Return (x, y) of the center of cell containing provided text 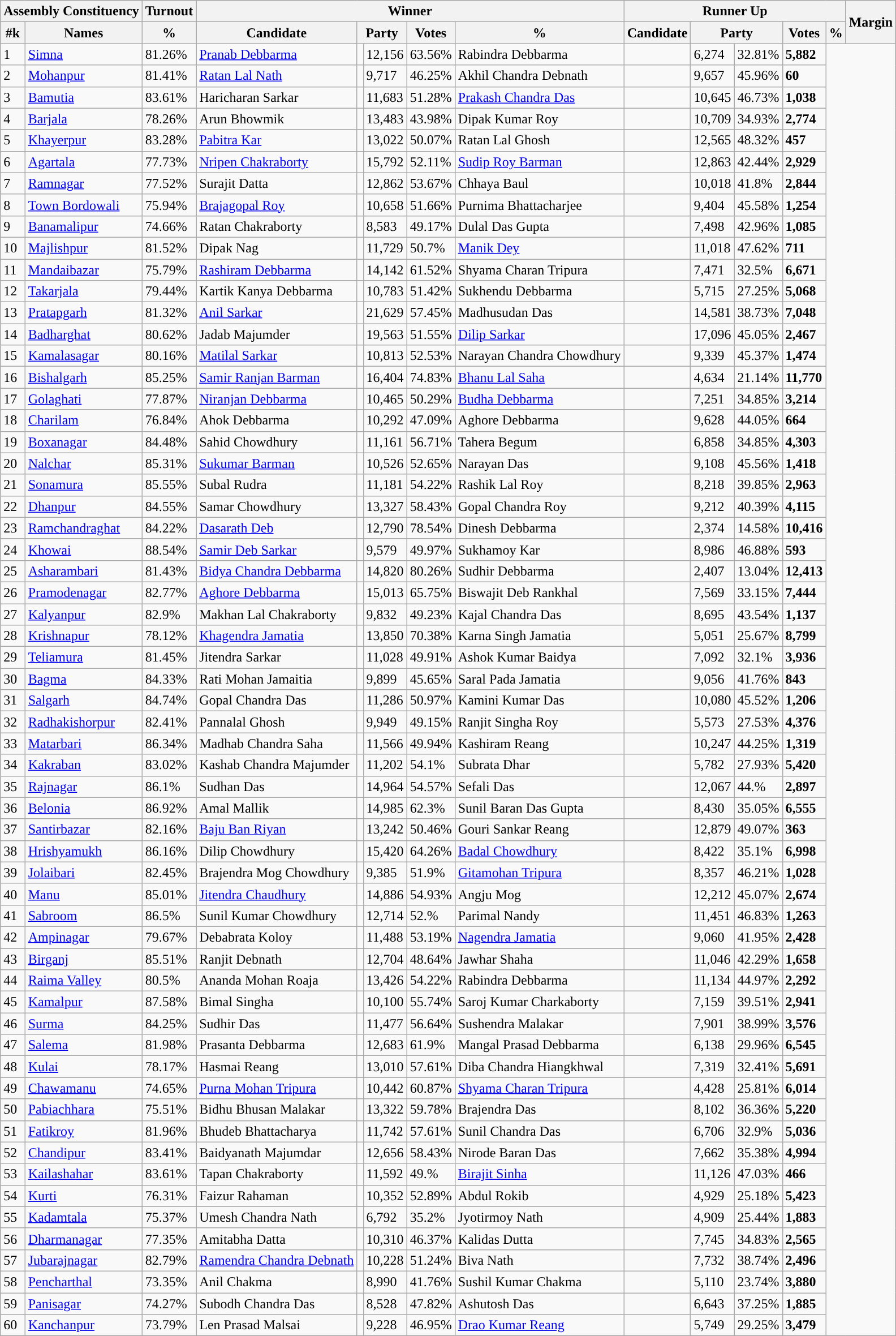
11,770 (804, 377)
17,096 (713, 334)
45.56% (758, 463)
Narayan Das (540, 463)
34.83% (758, 1239)
10,100 (385, 1002)
11 (12, 270)
19,563 (385, 334)
8,357 (713, 873)
45 (12, 1002)
13,483 (385, 119)
81.43% (169, 571)
Badharghat (84, 334)
19 (12, 442)
41.95% (758, 937)
Takarjala (84, 291)
Pabitra Kar (277, 140)
6,555 (804, 808)
Bamutia (84, 97)
Bimal Singha (277, 1002)
Nripen Chakraborty (277, 162)
15 (12, 356)
50.29% (431, 399)
81.52% (169, 248)
Faizur Rahaman (277, 1196)
35.38% (758, 1153)
Rashiram Debbarma (277, 270)
39 (12, 873)
Kamalasagar (84, 356)
53.19% (431, 937)
56.71% (431, 442)
50.46% (431, 830)
46.73% (758, 97)
51.66% (431, 205)
25.18% (758, 1196)
50 (12, 1110)
20 (12, 463)
Makhan Lal Chakraborty (277, 614)
76.84% (169, 420)
1 (12, 54)
Gitamohan Tripura (540, 873)
84.22% (169, 528)
Belonia (84, 808)
Ratan Lal Nath (277, 76)
Mandaibazar (84, 270)
Charilam (84, 420)
73.35% (169, 1282)
15,792 (385, 162)
Winner (410, 11)
Diba Chandra Hiangkhwal (540, 1067)
Dipak Kumar Roy (540, 119)
86.16% (169, 851)
85.01% (169, 894)
2,467 (804, 334)
Ananda Mohan Roaja (277, 981)
3,576 (804, 1024)
Krishnapur (84, 636)
Mangal Prasad Debbarma (540, 1045)
Pramodenagar (84, 592)
Haricharan Sarkar (277, 97)
75.51% (169, 1110)
31 (12, 701)
82.45% (169, 873)
8,102 (713, 1110)
Ratan Lal Ghosh (540, 140)
56.64% (431, 1024)
Asharambari (84, 571)
49.% (431, 1174)
Sabroom (84, 916)
10,080 (713, 701)
Prasanta Debbarma (277, 1045)
9,949 (385, 722)
Len Prasad Malsai (277, 1325)
2,407 (713, 571)
Agartala (84, 162)
Majlishpur (84, 248)
51.42% (431, 291)
Khowai (84, 549)
Ampinagar (84, 937)
61.52% (431, 270)
25.67% (758, 636)
10,783 (385, 291)
47.62% (758, 248)
55.74% (431, 1002)
Kashiram Reang (540, 744)
52.89% (431, 1196)
6,706 (713, 1131)
Subrata Dhar (540, 765)
1,474 (804, 356)
5,749 (713, 1325)
75.37% (169, 1217)
Samar Chowdhury (277, 506)
46.95% (431, 1325)
38.73% (758, 313)
60.87% (431, 1088)
53 (12, 1174)
42.44% (758, 162)
Bidhu Bhusan Malakar (277, 1110)
Kalidas Dutta (540, 1239)
1,028 (804, 873)
Matarbari (84, 744)
5,110 (713, 1282)
45.05% (758, 334)
84.33% (169, 679)
10,709 (713, 119)
Subal Rudra (277, 485)
5,220 (804, 1110)
35.05% (758, 808)
9,056 (713, 679)
32.1% (758, 658)
46.83% (758, 916)
45.37% (758, 356)
363 (804, 830)
30 (12, 679)
86.1% (169, 787)
78.17% (169, 1067)
38.99% (758, 1024)
10,442 (385, 1088)
1,085 (804, 226)
Dipak Nag (277, 248)
Sukhamoy Kar (540, 549)
3,936 (804, 658)
7,732 (713, 1260)
6,274 (713, 54)
Hasmai Reang (277, 1067)
Matilal Sarkar (277, 356)
35.2% (431, 1217)
Fatikroy (84, 1131)
10,018 (713, 183)
7,471 (713, 270)
1,263 (804, 916)
77.73% (169, 162)
Budha Debbarma (540, 399)
2,897 (804, 787)
45.96% (758, 76)
2,374 (713, 528)
Nalchar (84, 463)
Gouri Sankar Reang (540, 830)
85.31% (169, 463)
37.25% (758, 1303)
Banamalipur (84, 226)
Pratapgarh (84, 313)
Ranjit Debnath (277, 959)
9,339 (713, 356)
80.5% (169, 981)
8,986 (713, 549)
15,420 (385, 851)
4,909 (713, 1217)
18 (12, 420)
14,964 (385, 787)
843 (804, 679)
9,385 (385, 873)
Tapan Chakraborty (277, 1174)
5,051 (713, 636)
Sukhendu Debbarma (540, 291)
Rashik Lal Roy (540, 485)
6,998 (804, 851)
Ratan Chakraborty (277, 226)
21.14% (758, 377)
11,028 (385, 658)
42 (12, 937)
Kashab Chandra Majumder (277, 765)
7,048 (804, 313)
85.25% (169, 377)
86.92% (169, 808)
4,115 (804, 506)
78.54% (431, 528)
Ashutosh Das (540, 1303)
Kajal Chandra Das (540, 614)
Arun Bhowmik (277, 119)
14.58% (758, 528)
Surma (84, 1024)
75.79% (169, 270)
56 (12, 1239)
83.41% (169, 1153)
12,863 (713, 162)
7,569 (713, 592)
Ashok Kumar Baidya (540, 658)
Teliamura (84, 658)
4 (12, 119)
11,161 (385, 442)
Parimal Nandy (540, 916)
Sushendra Malakar (540, 1024)
51.55% (431, 334)
Gopal Chandra Roy (540, 506)
Pannalal Ghosh (277, 722)
83.28% (169, 140)
Chawamanu (84, 1088)
Subodh Chandra Das (277, 1303)
Golaghati (84, 399)
81.26% (169, 54)
Bhanu Lal Saha (540, 377)
11,202 (385, 765)
47.82% (431, 1303)
35 (12, 787)
48.32% (758, 140)
466 (804, 1174)
46.88% (758, 549)
58 (12, 1282)
Sonamura (84, 485)
5,573 (713, 722)
9,899 (385, 679)
40 (12, 894)
Sunil Chandra Das (540, 1131)
27.53% (758, 722)
46.21% (758, 873)
Kartik Kanya Debbarma (277, 291)
12,565 (713, 140)
7,745 (713, 1239)
Chandipur (84, 1153)
8,695 (713, 614)
Bishalgarh (84, 377)
13,322 (385, 1110)
29.96% (758, 1045)
48.64% (431, 959)
12,656 (385, 1153)
Nagendra Jamatia (540, 937)
Names (84, 33)
73.79% (169, 1325)
42.29% (758, 959)
10,416 (804, 528)
12,212 (713, 894)
3,214 (804, 399)
3,880 (804, 1282)
14 (12, 334)
Kakraban (84, 765)
51.28% (431, 97)
21 (12, 485)
Panisagar (84, 1303)
6 (12, 162)
12,714 (385, 916)
62.3% (431, 808)
Barjala (84, 119)
Ramnagar (84, 183)
Manu (84, 894)
4,929 (713, 1196)
13,850 (385, 636)
85.51% (169, 959)
51 (12, 1131)
27.93% (758, 765)
6,858 (713, 442)
54.57% (431, 787)
82.79% (169, 1260)
11,592 (385, 1174)
28 (12, 636)
13,327 (385, 506)
16 (12, 377)
52.53% (431, 356)
Runner Up (735, 11)
457 (804, 140)
5,036 (804, 1131)
84.74% (169, 701)
59 (12, 1303)
Assembly Constituency (71, 11)
2,565 (804, 1239)
25.44% (758, 1217)
6,792 (385, 1217)
83.02% (169, 765)
84.55% (169, 506)
43.98% (431, 119)
Jyotirmoy Nath (540, 1217)
Salgarh (84, 701)
41 (12, 916)
10,228 (385, 1260)
5,691 (804, 1067)
Pabiachhara (84, 1110)
38.74% (758, 1260)
27.25% (758, 291)
78.26% (169, 119)
52.11% (431, 162)
57 (12, 1260)
Kamalpur (84, 1002)
43 (12, 959)
10,352 (385, 1196)
Surajit Datta (277, 183)
49.17% (431, 226)
Jawhar Shaha (540, 959)
14,581 (713, 313)
11,046 (713, 959)
24 (12, 549)
4,303 (804, 442)
Drao Kumar Reang (540, 1325)
9,228 (385, 1325)
74.27% (169, 1303)
47 (12, 1045)
Tahera Begum (540, 442)
11,126 (713, 1174)
26 (12, 592)
77.87% (169, 399)
Jolaibari (84, 873)
Turnout (169, 11)
48 (12, 1067)
5,782 (713, 765)
Niranjan Debbarma (277, 399)
Sefali Das (540, 787)
Kulai (84, 1067)
46.37% (431, 1239)
1,418 (804, 463)
75.94% (169, 205)
2,496 (804, 1260)
Umesh Chandra Nath (277, 1217)
Badal Chowdhury (540, 851)
2,292 (804, 981)
2,929 (804, 162)
10,292 (385, 420)
37 (12, 830)
82.77% (169, 592)
82.41% (169, 722)
35.1% (758, 851)
9,657 (713, 76)
88.54% (169, 549)
9,212 (713, 506)
12,413 (804, 571)
8,990 (385, 1282)
7,498 (713, 226)
Jitendra Sarkar (277, 658)
Sunil Kumar Chowdhury (277, 916)
13.04% (758, 571)
46 (12, 1024)
10,465 (385, 399)
Rati Mohan Jamaitia (277, 679)
44.97% (758, 981)
Dhanpur (84, 506)
63.56% (431, 54)
11,729 (385, 248)
11,683 (385, 97)
1,206 (804, 701)
43.54% (758, 614)
12,067 (713, 787)
Purnima Bhattacharjee (540, 205)
Dilip Sarkar (540, 334)
41.8% (758, 183)
Madhusudan Das (540, 313)
Madhab Chandra Saha (277, 744)
Dilip Chowdhury (277, 851)
2 (12, 76)
9,717 (385, 76)
9,832 (385, 614)
42.96% (758, 226)
8,583 (385, 226)
7,319 (713, 1067)
Ramendra Chandra Debnath (277, 1260)
Sudhir Debbarma (540, 571)
Margin (871, 22)
Amitabha Datta (277, 1239)
9,404 (713, 205)
Bhudeb Bhattacharya (277, 1131)
86.5% (169, 916)
Amal Mallik (277, 808)
74.83% (431, 377)
49 (12, 1088)
Baju Ban Riyan (277, 830)
74.65% (169, 1088)
Sudhan Das (277, 787)
81.41% (169, 76)
Bidya Chandra Debbarma (277, 571)
9,108 (713, 463)
10 (12, 248)
Dulal Das Gupta (540, 226)
50.97% (431, 701)
32.9% (758, 1131)
Pencharthal (84, 1282)
Kalyanpur (84, 614)
79.44% (169, 291)
Birajit Sinha (540, 1174)
Brajendra Mog Chowdhury (277, 873)
9,579 (385, 549)
13,426 (385, 981)
84.25% (169, 1024)
45.58% (758, 205)
9 (12, 226)
Purna Mohan Tripura (277, 1088)
11,018 (713, 248)
5 (12, 140)
33 (12, 744)
15,013 (385, 592)
Debabrata Koloy (277, 937)
45.07% (758, 894)
Karna Singh Jamatia (540, 636)
81.96% (169, 1131)
39.51% (758, 1002)
Radhakishorpur (84, 722)
Ramchandraghat (84, 528)
34.93% (758, 119)
5,423 (804, 1196)
32 (12, 722)
49.07% (758, 830)
50.7% (431, 248)
Brajendra Das (540, 1110)
52.% (431, 916)
80.16% (169, 356)
Jadab Majumder (277, 334)
44 (12, 981)
40.39% (758, 506)
52 (12, 1153)
57.45% (431, 313)
11,488 (385, 937)
44.% (758, 787)
7,662 (713, 1153)
55 (12, 1217)
7,901 (713, 1024)
Prakash Chandra Das (540, 97)
76.31% (169, 1196)
7,159 (713, 1002)
4,376 (804, 722)
1,254 (804, 205)
49.94% (431, 744)
2,844 (804, 183)
10,813 (385, 356)
4,994 (804, 1153)
21,629 (385, 313)
33.15% (758, 592)
64.26% (431, 851)
49.15% (431, 722)
6,545 (804, 1045)
1,137 (804, 614)
5,420 (804, 765)
Sukumar Barman (277, 463)
Dasarath Deb (277, 528)
593 (804, 549)
14,886 (385, 894)
51.9% (431, 873)
8,528 (385, 1303)
Kamini Kumar Das (540, 701)
5,068 (804, 291)
7,092 (713, 658)
7,444 (804, 592)
50.07% (431, 140)
Manik Dey (540, 248)
7 (12, 183)
80.26% (431, 571)
Bagma (84, 679)
12,704 (385, 959)
Mohanpur (84, 76)
25.81% (758, 1088)
54.93% (431, 894)
49.23% (431, 614)
Kanchanpur (84, 1325)
Anil Sarkar (277, 313)
77.35% (169, 1239)
Sunil Baran Das Gupta (540, 808)
81.45% (169, 658)
Saroj Kumar Charkaborty (540, 1002)
36.36% (758, 1110)
4,428 (713, 1088)
Saral Pada Jamatia (540, 679)
Samir Ranjan Barman (277, 377)
Sushil Kumar Chakma (540, 1282)
Chhaya Baul (540, 183)
13,022 (385, 140)
45.52% (758, 701)
Khagendra Jamatia (277, 636)
#k (12, 33)
47.09% (431, 420)
Hrishyamukh (84, 851)
51.24% (431, 1260)
11,134 (713, 981)
79.67% (169, 937)
25 (12, 571)
2,674 (804, 894)
87.58% (169, 1002)
11,477 (385, 1024)
7,251 (713, 399)
Boxanagar (84, 442)
14,820 (385, 571)
11,451 (713, 916)
81.32% (169, 313)
Birganj (84, 959)
84.48% (169, 442)
49.97% (431, 549)
Narayan Chandra Chowdhury (540, 356)
52.65% (431, 463)
Rajnagar (84, 787)
8,430 (713, 808)
5,882 (804, 54)
17 (12, 399)
29 (12, 658)
82.9% (169, 614)
32.41% (758, 1067)
Sahid Chowdhury (277, 442)
6,671 (804, 270)
664 (804, 420)
12,879 (713, 830)
Samir Deb Sarkar (277, 549)
81.98% (169, 1045)
12,683 (385, 1045)
Jubarajnagar (84, 1260)
46.25% (431, 76)
36 (12, 808)
12,156 (385, 54)
Angju Mog (540, 894)
Sudip Roy Barman (540, 162)
9,060 (713, 937)
82.16% (169, 830)
11,742 (385, 1131)
4,634 (713, 377)
34 (12, 765)
711 (804, 248)
11,286 (385, 701)
5,715 (713, 291)
Ahok Debbarma (277, 420)
1,883 (804, 1217)
80.62% (169, 334)
6,014 (804, 1088)
13,010 (385, 1067)
Biva Nath (540, 1260)
23.74% (758, 1282)
12 (12, 291)
1,319 (804, 744)
Gopal Chandra Das (277, 701)
9,628 (713, 420)
44.05% (758, 420)
6,643 (713, 1303)
8,218 (713, 485)
Kurti (84, 1196)
39.85% (758, 485)
Pranab Debbarma (277, 54)
44.25% (758, 744)
10,645 (713, 97)
Town Bordowali (84, 205)
32.81% (758, 54)
3,479 (804, 1325)
1,038 (804, 97)
10,526 (385, 463)
53.67% (431, 183)
3 (12, 97)
Baidyanath Majumdar (277, 1153)
11,181 (385, 485)
Ranjit Singha Roy (540, 722)
12,862 (385, 183)
1,885 (804, 1303)
Kadamtala (84, 1217)
13 (12, 313)
61.9% (431, 1045)
77.52% (169, 183)
Kailashahar (84, 1174)
Santirbazar (84, 830)
59.78% (431, 1110)
85.55% (169, 485)
Anil Chakma (277, 1282)
22 (12, 506)
49.91% (431, 658)
32.5% (758, 270)
Dinesh Debbarma (540, 528)
78.12% (169, 636)
Biswajit Deb Rankhal (540, 592)
10,310 (385, 1239)
Akhil Chandra Debnath (540, 76)
54.1% (431, 765)
12,790 (385, 528)
8,422 (713, 851)
16,404 (385, 377)
29.25% (758, 1325)
23 (12, 528)
2,941 (804, 1002)
47.03% (758, 1174)
2,774 (804, 119)
Simna (84, 54)
14,142 (385, 270)
Dharmanagar (84, 1239)
Raima Valley (84, 981)
6,138 (713, 1045)
2,428 (804, 937)
Brajagopal Roy (277, 205)
27 (12, 614)
10,247 (713, 744)
Nirode Baran Das (540, 1153)
13,242 (385, 830)
Abdul Rokib (540, 1196)
10,658 (385, 205)
2,963 (804, 485)
11,566 (385, 744)
74.66% (169, 226)
70.38% (431, 636)
65.75% (431, 592)
Sudhir Das (277, 1024)
Khayerpur (84, 140)
54 (12, 1196)
38 (12, 851)
1,658 (804, 959)
Jitendra Chaudhury (277, 894)
86.34% (169, 744)
45.65% (431, 679)
8,799 (804, 636)
14,985 (385, 808)
8 (12, 205)
Salema (84, 1045)
